Scan for the cell matching the given text and deliver its (x, y) coordinate at center. 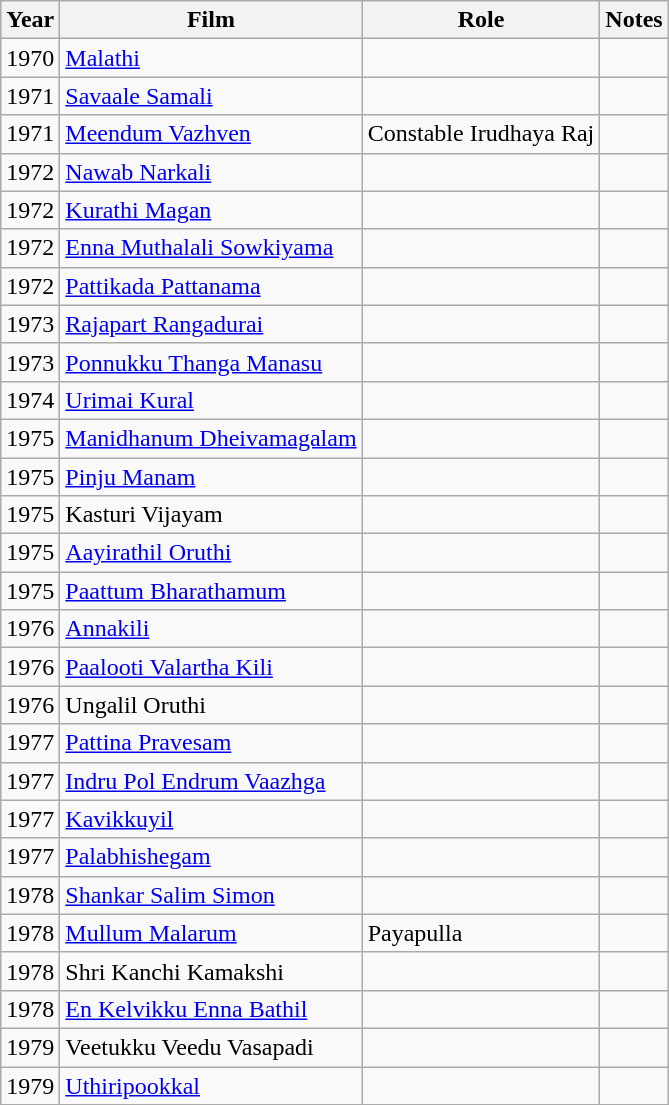
Paalooti Valartha Kili (211, 667)
Manidhanum Dheivamagalam (211, 438)
Veetukku Veedu Vasapadi (211, 1047)
Aayirathil Oruthi (211, 553)
En Kelvikku Enna Bathil (211, 1009)
Rajapart Rangadurai (211, 324)
Savaale Samali (211, 96)
Shankar Salim Simon (211, 895)
Pattina Pravesam (211, 743)
Pattikada Pattanama (211, 286)
1970 (30, 58)
Meendum Vazhven (211, 134)
Nawab Narkali (211, 172)
Year (30, 20)
Kasturi Vijayam (211, 515)
Film (211, 20)
Ponnukku Thanga Manasu (211, 362)
Urimai Kural (211, 400)
Paattum Bharathamum (211, 591)
Constable Irudhaya Raj (481, 134)
Malathi (211, 58)
Payapulla (481, 933)
1974 (30, 400)
Mullum Malarum (211, 933)
Indru Pol Endrum Vaazhga (211, 781)
Palabhishegam (211, 857)
Notes (634, 20)
Shri Kanchi Kamakshi (211, 971)
Enna Muthalali Sowkiyama (211, 248)
Role (481, 20)
Kurathi Magan (211, 210)
Uthiripookkal (211, 1085)
Annakili (211, 629)
Kavikkuyil (211, 819)
Pinju Manam (211, 477)
Ungalil Oruthi (211, 705)
